Pinpoint the cell where the given text exists, returning its [x, y] midpoint coordinate. 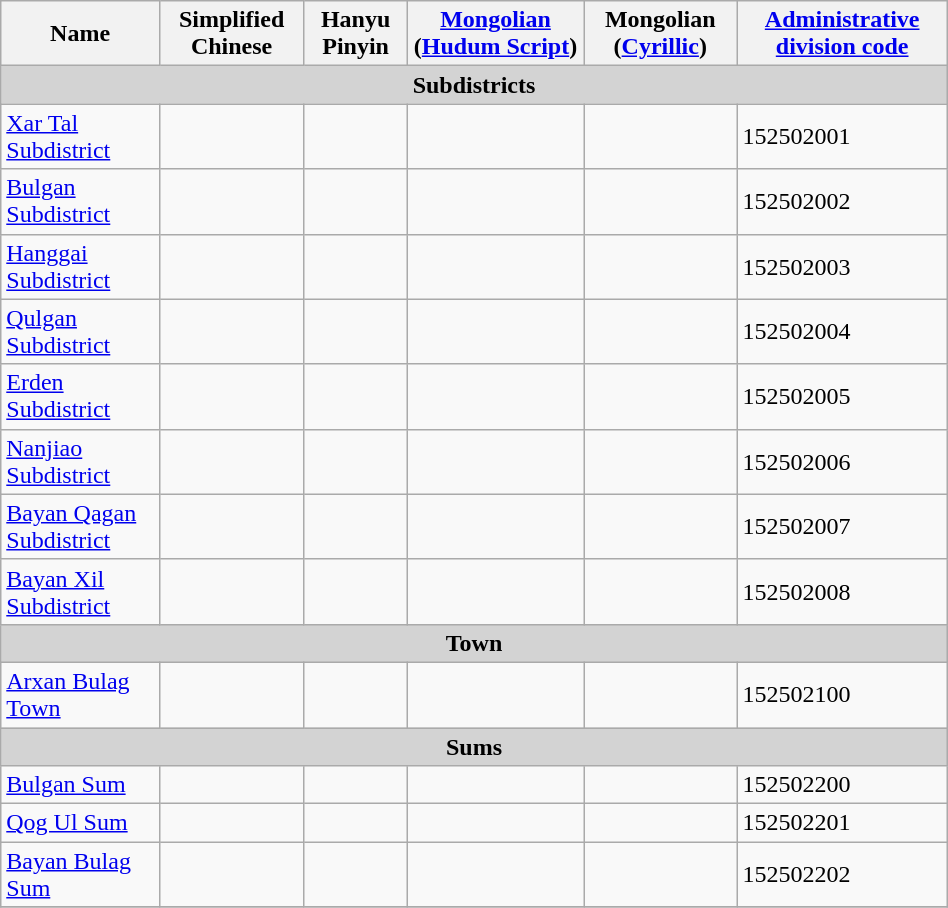
152502201 [842, 823]
Mongolian (Hudum Script) [495, 34]
Administrative division code [842, 34]
Erden Subdistrict [80, 396]
Bayan Bulag Sum [80, 874]
152502008 [842, 592]
152502100 [842, 694]
Sums [474, 747]
Arxan Bulag Town [80, 694]
Bulgan Sum [80, 785]
Bayan Qagan Subdistrict [80, 526]
Simplified Chinese [231, 34]
152502001 [842, 136]
152502202 [842, 874]
152502003 [842, 266]
152502005 [842, 396]
152502006 [842, 462]
Nanjiao Subdistrict [80, 462]
Bulgan Subdistrict [80, 202]
Subdistricts [474, 85]
Xar Tal Subdistrict [80, 136]
152502002 [842, 202]
152502200 [842, 785]
Bayan Xil Subdistrict [80, 592]
152502007 [842, 526]
Qog Ul Sum [80, 823]
Hanyu Pinyin [356, 34]
Hanggai Subdistrict [80, 266]
Qulgan Subdistrict [80, 332]
152502004 [842, 332]
Mongolian (Cyrillic) [661, 34]
Name [80, 34]
Town [474, 643]
